Detect which cell encompasses the target text, then output its (x, y) center coordinate. 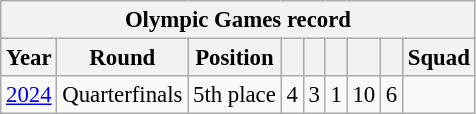
2024 (29, 95)
Olympic Games record (238, 20)
Position (234, 58)
6 (391, 95)
Squad (438, 58)
1 (336, 95)
10 (364, 95)
Quarterfinals (122, 95)
5th place (234, 95)
Year (29, 58)
Round (122, 58)
3 (314, 95)
4 (292, 95)
